Scan for the cell matching the given text and deliver its (X, Y) coordinate at center. 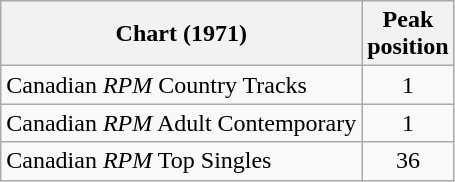
Chart (1971) (182, 34)
Peakposition (408, 34)
Canadian RPM Adult Contemporary (182, 123)
Canadian RPM Country Tracks (182, 85)
Canadian RPM Top Singles (182, 161)
36 (408, 161)
